Find where the given text appears and provide that cell's center as [X, Y] coordinate. 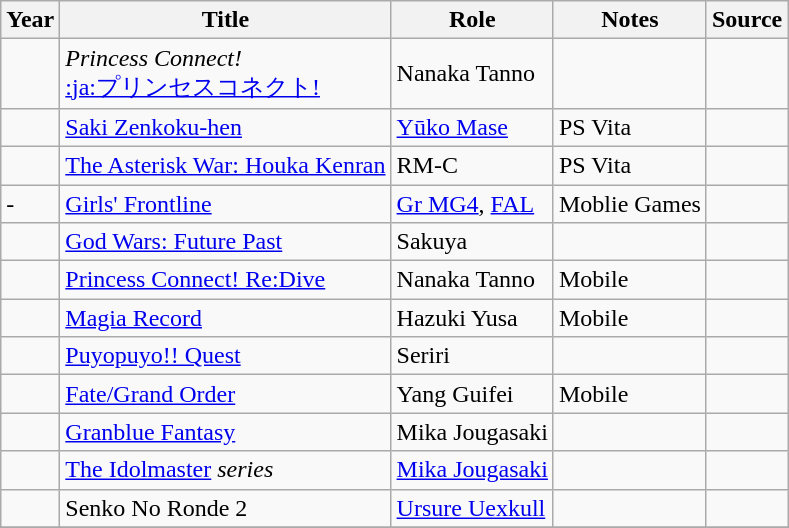
Puyopuyo!! Quest [226, 356]
Senko No Ronde 2 [226, 508]
Girls' Frontline [226, 203]
RM-C [472, 165]
Gr MG4, FAL [472, 203]
Yang Guifei [472, 394]
Granblue Fantasy [226, 432]
God Wars: Future Past [226, 242]
Saki Zenkoku-hen [226, 127]
Princess Connect!:ja:プリンセスコネクト! [226, 74]
Magia Record [226, 318]
Hazuki Yusa [472, 318]
Ursure Uexkull [472, 508]
Fate/Grand Order [226, 394]
Notes [630, 20]
Princess Connect! Re:Dive [226, 280]
The Asterisk War: Houka Kenran [226, 165]
Yūko Mase [472, 127]
Role [472, 20]
Sakuya [472, 242]
Title [226, 20]
Source [746, 20]
Moblie Games [630, 203]
Seriri [472, 356]
Year [30, 20]
- [30, 203]
The Idolmaster series [226, 470]
